Search for the cell housing the specified text and yield its (x, y) center coordinate. 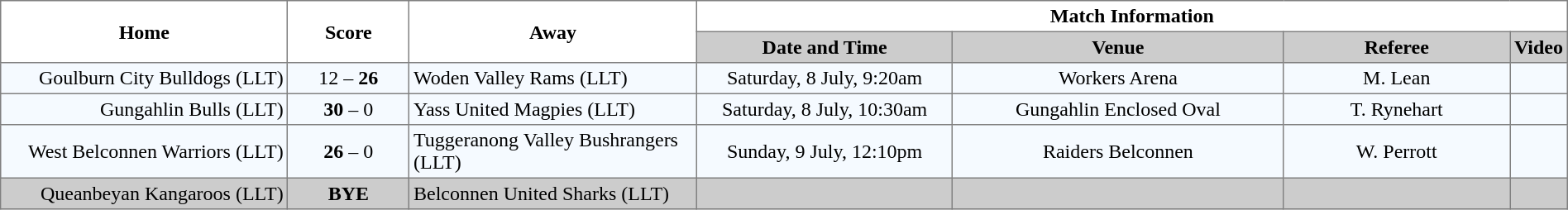
30 – 0 (349, 109)
Gungahlin Bulls (LLT) (144, 109)
Score (349, 31)
Away (553, 31)
Woden Valley Rams (LLT) (553, 79)
Queanbeyan Kangaroos (LLT) (144, 193)
Saturday, 8 July, 10:30am (825, 109)
Yass United Magpies (LLT) (553, 109)
W. Perrott (1397, 151)
M. Lean (1397, 79)
Goulburn City Bulldogs (LLT) (144, 79)
Home (144, 31)
Referee (1397, 47)
Match Information (1131, 17)
Gungahlin Enclosed Oval (1118, 109)
Video (1539, 47)
Saturday, 8 July, 9:20am (825, 79)
BYE (349, 193)
Venue (1118, 47)
Tuggeranong Valley Bushrangers (LLT) (553, 151)
Workers Arena (1118, 79)
Date and Time (825, 47)
Sunday, 9 July, 12:10pm (825, 151)
26 – 0 (349, 151)
Raiders Belconnen (1118, 151)
West Belconnen Warriors (LLT) (144, 151)
12 – 26 (349, 79)
T. Rynehart (1397, 109)
Belconnen United Sharks (LLT) (553, 193)
